Return [X, Y] of the center of cell containing provided text 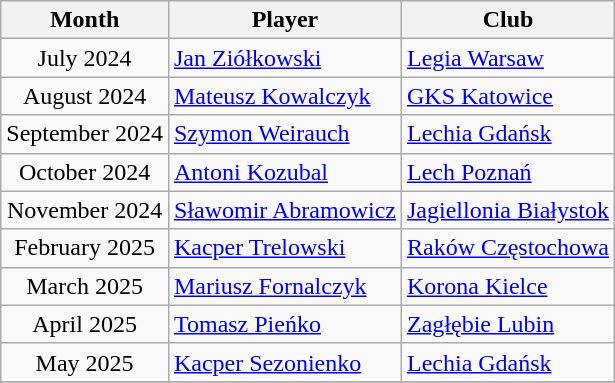
November 2024 [85, 210]
October 2024 [85, 172]
March 2025 [85, 286]
Mateusz Kowalczyk [284, 96]
Jagiellonia Białystok [508, 210]
Tomasz Pieńko [284, 324]
Antoni Kozubal [284, 172]
Kacper Trelowski [284, 248]
Jan Ziółkowski [284, 58]
Raków Częstochowa [508, 248]
GKS Katowice [508, 96]
May 2025 [85, 362]
July 2024 [85, 58]
April 2025 [85, 324]
Player [284, 20]
Sławomir Abramowicz [284, 210]
Mariusz Fornalczyk [284, 286]
Zagłębie Lubin [508, 324]
Legia Warsaw [508, 58]
September 2024 [85, 134]
Month [85, 20]
Kacper Sezonienko [284, 362]
Lech Poznań [508, 172]
Club [508, 20]
February 2025 [85, 248]
Korona Kielce [508, 286]
August 2024 [85, 96]
Szymon Weirauch [284, 134]
